Find where the given text appears and provide that cell's center as (x, y) coordinate. 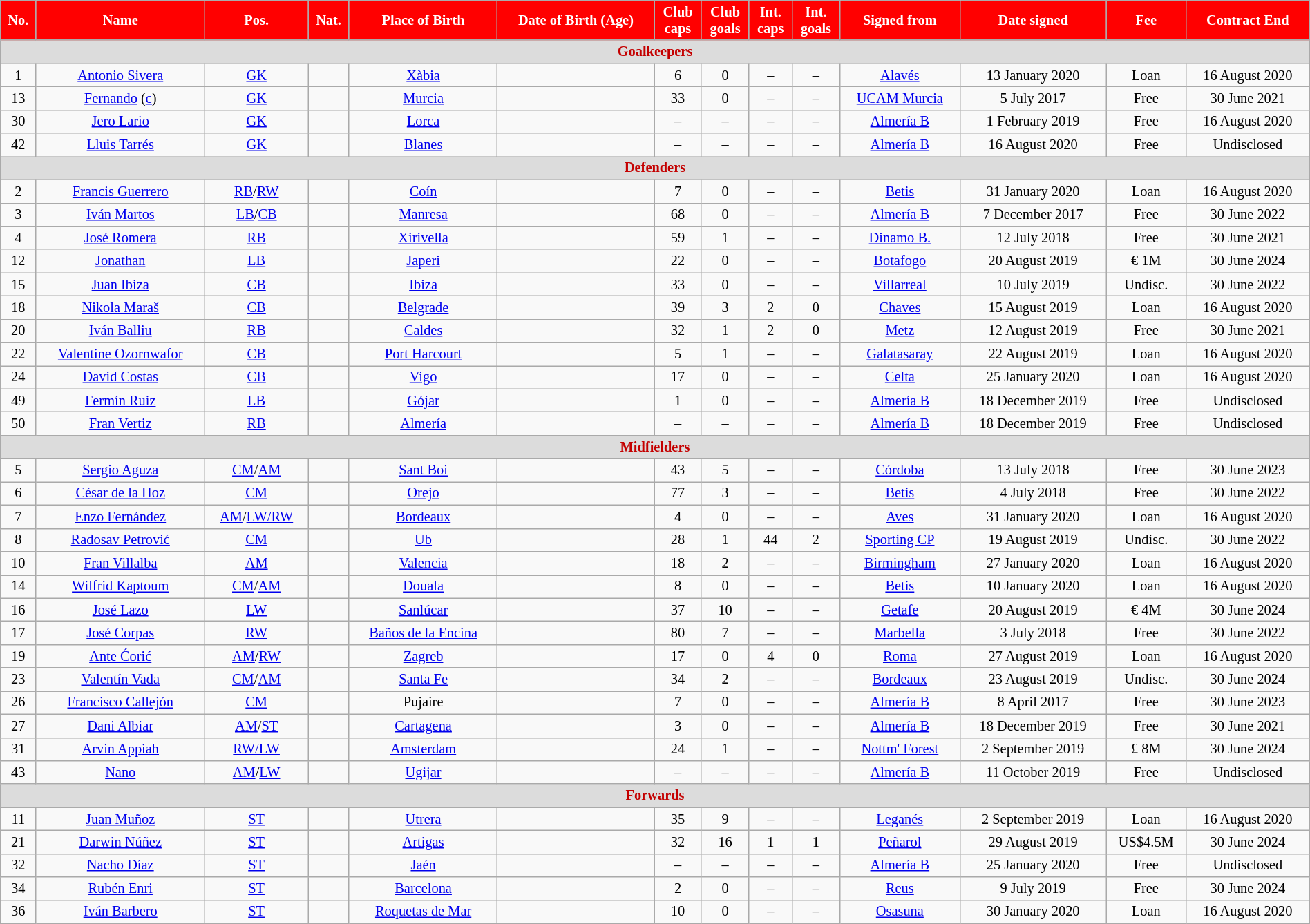
Córdoba (900, 470)
13 January 2020 (1033, 75)
Barcelona (423, 889)
30 January 2020 (1033, 912)
Rubén Enri (120, 889)
12 August 2019 (1033, 331)
José Lazo (120, 610)
10 July 2019 (1033, 285)
Xirivella (423, 238)
3 July 2018 (1033, 633)
Murcia (423, 98)
11 October 2019 (1033, 772)
Vigo (423, 377)
8 April 2017 (1033, 702)
68 (678, 215)
20 (18, 331)
Radosav Petrović (120, 540)
Forwards (655, 796)
23 (18, 680)
29 August 2019 (1033, 842)
Jero Lario (120, 122)
35 (678, 819)
27 August 2019 (1033, 656)
59 (678, 238)
Birmingham (900, 563)
15 August 2019 (1033, 307)
Roquetas de Mar (423, 912)
31 (18, 749)
Goalkeepers (655, 52)
Sporting CP (900, 540)
Nottm' Forest (900, 749)
Gójar (423, 401)
Contract End (1248, 20)
Chaves (900, 307)
Place of Birth (423, 20)
Date signed (1033, 20)
Iván Martos (120, 215)
Darwin Núñez (120, 842)
Iván Balliu (120, 331)
Japeri (423, 261)
Lluis Tarrés (120, 145)
RB/RW (257, 191)
Alavés (900, 75)
27 January 2020 (1033, 563)
Clubgoals (725, 20)
Juan Ibiza (120, 285)
Marbella (900, 633)
Pos. (257, 20)
Cartagena (423, 726)
€ 1M (1146, 261)
Santa Fe (423, 680)
Fermín Ruiz (120, 401)
13 July 2018 (1033, 470)
Sergio Aguza (120, 470)
23 August 2019 (1033, 680)
Ibiza (423, 285)
49 (18, 401)
Valentine Ozornwafor (120, 354)
€ 4M (1146, 610)
Fran Villalba (120, 563)
Orejo (423, 493)
Xàbia (423, 75)
Nat. (329, 20)
Villarreal (900, 285)
Galatasaray (900, 354)
Zagreb (423, 656)
15 (18, 285)
Fran Vertiz (120, 423)
AM/RW (257, 656)
Fernando (c) (120, 98)
36 (18, 912)
Utrera (423, 819)
Coín (423, 191)
Signed from (900, 20)
Arvin Appiah (120, 749)
Douala (423, 586)
30 (18, 122)
10 January 2020 (1033, 586)
£ 8M (1146, 749)
José Corpas (120, 633)
39 (678, 307)
Midfielders (655, 447)
Nacho Díaz (120, 865)
RW (257, 633)
14 (18, 586)
Almería (423, 423)
9 July 2019 (1033, 889)
Osasuna (900, 912)
13 (18, 98)
19 (18, 656)
Botafogo (900, 261)
Ub (423, 540)
Juan Muñoz (120, 819)
Fee (1146, 20)
Defenders (655, 168)
Aves (900, 517)
Ante Ćorić (120, 656)
Getafe (900, 610)
21 (18, 842)
David Costas (120, 377)
Valentín Vada (120, 680)
50 (18, 423)
19 August 2019 (1033, 540)
27 (18, 726)
Int.caps (770, 20)
Nikola Maraš (120, 307)
Name (120, 20)
5 July 2017 (1033, 98)
AM/LW (257, 772)
22 August 2019 (1033, 354)
Date of Birth (Age) (576, 20)
9 (725, 819)
RW/LW (257, 749)
Port Harcourt (423, 354)
Ugijar (423, 772)
12 July 2018 (1033, 238)
Belgrade (423, 307)
Jonathan (120, 261)
Int.goals (815, 20)
AM/ST (257, 726)
4 July 2018 (1033, 493)
Celta (900, 377)
Reus (900, 889)
Antonio Sivera (120, 75)
7 December 2017 (1033, 215)
Wilfrid Kaptoum (120, 586)
44 (770, 540)
Dinamo B. (900, 238)
LB/CB (257, 215)
11 (18, 819)
Metz (900, 331)
US$4.5M (1146, 842)
Amsterdam (423, 749)
Pujaire (423, 702)
Sant Boi (423, 470)
Peñarol (900, 842)
Caldes (423, 331)
80 (678, 633)
26 (18, 702)
Manresa (423, 215)
No. (18, 20)
Sanlúcar (423, 610)
Francisco Callejón (120, 702)
77 (678, 493)
AM/LW/RW (257, 517)
Leganés (900, 819)
Baños de la Encina (423, 633)
37 (678, 610)
Jaén (423, 865)
Valencia (423, 563)
Iván Barbero (120, 912)
AM (257, 563)
Nano (120, 772)
Enzo Fernández (120, 517)
Artigas (423, 842)
42 (18, 145)
Francis Guerrero (120, 191)
12 (18, 261)
LW (257, 610)
UCAM Murcia (900, 98)
Lorca (423, 122)
Dani Albiar (120, 726)
Clubcaps (678, 20)
1 February 2019 (1033, 122)
Roma (900, 656)
28 (678, 540)
César de la Hoz (120, 493)
José Romera (120, 238)
Blanes (423, 145)
